Scan for the cell matching the given text and deliver its (x, y) coordinate at center. 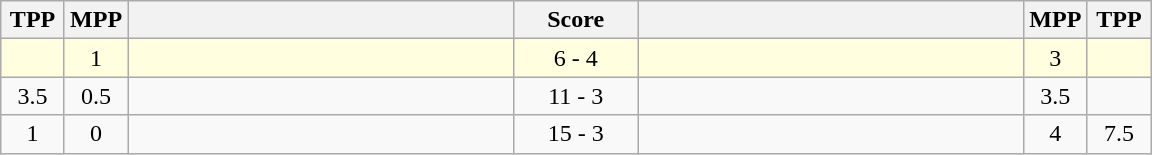
3 (1056, 58)
Score (576, 20)
6 - 4 (576, 58)
4 (1056, 134)
7.5 (1119, 134)
0 (96, 134)
0.5 (96, 96)
11 - 3 (576, 96)
15 - 3 (576, 134)
